Determine the (x, y) coordinate at the center of the cell enclosing the given text.  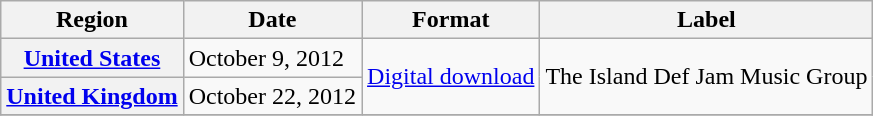
The Island Def Jam Music Group (706, 77)
United States (92, 58)
Region (92, 20)
Label (706, 20)
October 9, 2012 (272, 58)
Digital download (451, 77)
October 22, 2012 (272, 96)
United Kingdom (92, 96)
Date (272, 20)
Format (451, 20)
